Find where the given text appears and provide that cell's center as (X, Y) coordinate. 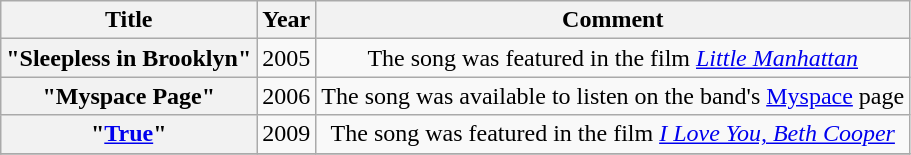
Comment (613, 20)
Title (129, 20)
"Sleepless in Brooklyn" (129, 58)
The song was featured in the film I Love You, Beth Cooper (613, 134)
2006 (286, 96)
2005 (286, 58)
The song was available to listen on the band's Myspace page (613, 96)
"True" (129, 134)
"Myspace Page" (129, 96)
2009 (286, 134)
Year (286, 20)
The song was featured in the film Little Manhattan (613, 58)
